Return the [x, y] coordinate for the center point of the cell that contains the specified text.  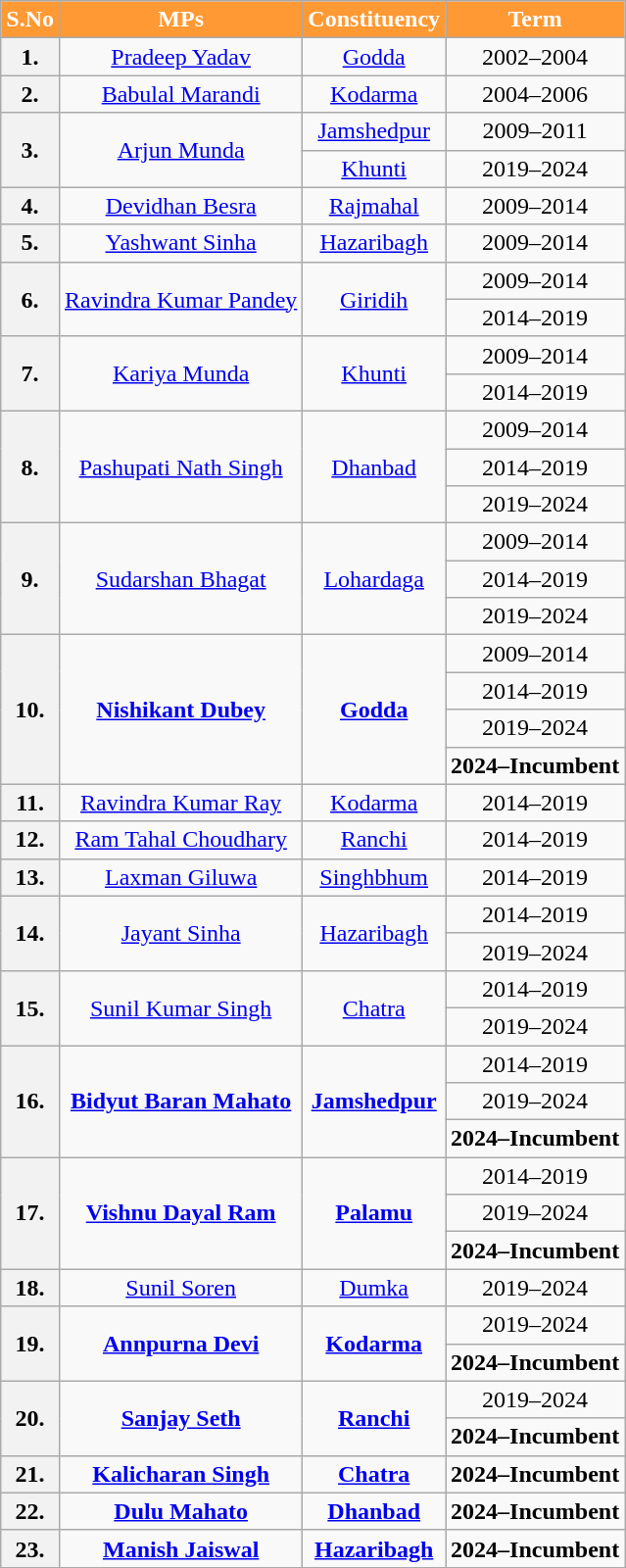
10. [30, 710]
20. [30, 1418]
Sunil Soren [180, 1288]
12. [30, 840]
Giridih [374, 299]
9. [30, 579]
Yashwant Sinha [180, 243]
Arjun Munda [180, 150]
18. [30, 1288]
2002–2004 [535, 57]
2004–2006 [535, 94]
Bidyut Baran Mahato [180, 1101]
Sudarshan Bhagat [180, 579]
3. [30, 150]
13. [30, 877]
14. [30, 933]
Manish Jaiswal [180, 1548]
Term [535, 20]
7. [30, 373]
Jayant Sinha [180, 933]
Lohardaga [374, 579]
5. [30, 243]
Kalicharan Singh [180, 1474]
2009–2011 [535, 131]
Devidhan Besra [180, 206]
Palamu [374, 1213]
Pashupati Nath Singh [180, 466]
Babulal Marandi [180, 94]
23. [30, 1548]
Ravindra Kumar Pandey [180, 299]
MPs [180, 20]
6. [30, 299]
Sanjay Seth [180, 1418]
4. [30, 206]
Ravindra Kumar Ray [180, 803]
15. [30, 1007]
Dulu Mahato [180, 1511]
Sunil Kumar Singh [180, 1007]
17. [30, 1213]
Annpurna Devi [180, 1344]
Dumka [374, 1288]
Kariya Munda [180, 373]
2. [30, 94]
22. [30, 1511]
Ram Tahal Choudhary [180, 840]
Singhbhum [374, 877]
1. [30, 57]
16. [30, 1101]
8. [30, 466]
Nishikant Dubey [180, 710]
21. [30, 1474]
S.No [30, 20]
19. [30, 1344]
Vishnu Dayal Ram [180, 1213]
Laxman Giluwa [180, 877]
11. [30, 803]
Pradeep Yadav [180, 57]
Rajmahal [374, 206]
Constituency [374, 20]
